Pinpoint the cell where the given text exists, returning its [x, y] midpoint coordinate. 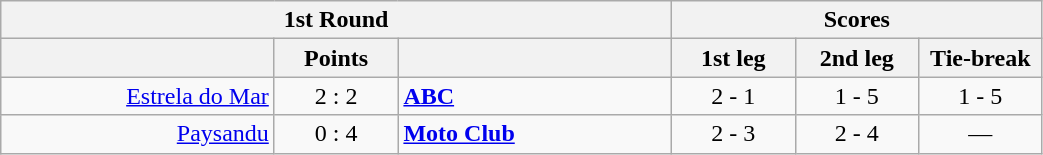
1st leg [733, 58]
Tie-break [981, 58]
Estrela do Mar [138, 96]
1st Round [336, 20]
2nd leg [857, 58]
Paysandu [138, 134]
Moto Club [535, 134]
Scores [856, 20]
2 - 4 [857, 134]
2 - 3 [733, 134]
2 - 1 [733, 96]
ABC [535, 96]
2 : 2 [336, 96]
— [981, 134]
Points [336, 58]
0 : 4 [336, 134]
